Search for the cell housing the specified text and yield its (x, y) center coordinate. 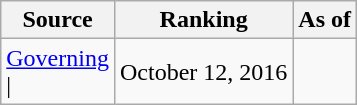
Source (58, 20)
Governing| (58, 72)
As of (325, 20)
Ranking (203, 20)
October 12, 2016 (203, 72)
